Capture the cell that displays the provided text and extract its (x, y) central coordinate. 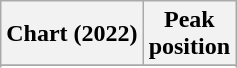
Chart (2022) (72, 34)
Peakposition (189, 34)
